Return [X, Y] of the center of cell containing provided text 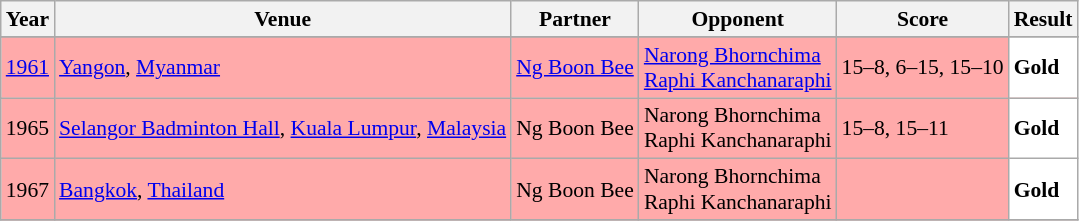
1965 [28, 128]
Yangon, Myanmar [282, 68]
Selangor Badminton Hall, Kuala Lumpur, Malaysia [282, 128]
Year [28, 19]
1961 [28, 68]
Result [1044, 19]
15–8, 15–11 [923, 128]
1967 [28, 190]
Venue [282, 19]
Opponent [738, 19]
Bangkok, Thailand [282, 190]
15–8, 6–15, 15–10 [923, 68]
Partner [575, 19]
Score [923, 19]
